Pinpoint the cell where the given text exists, returning its (X, Y) midpoint coordinate. 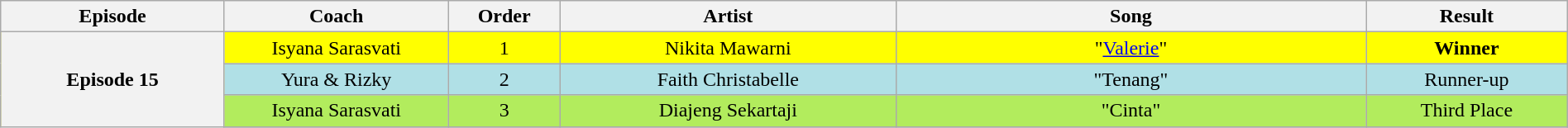
Episode (112, 17)
Yura & Rizky (336, 79)
Faith Christabelle (728, 79)
Result (1467, 17)
Winner (1467, 48)
Nikita Mawarni (728, 48)
Runner-up (1467, 79)
Coach (336, 17)
Order (504, 17)
2 (504, 79)
Episode 15 (112, 79)
3 (504, 111)
Song (1131, 17)
Diajeng Sekartaji (728, 111)
Third Place (1467, 111)
"Valerie" (1131, 48)
Artist (728, 17)
"Cinta" (1131, 111)
"Tenang" (1131, 79)
1 (504, 48)
